Scan for the cell matching the given text and deliver its (x, y) coordinate at center. 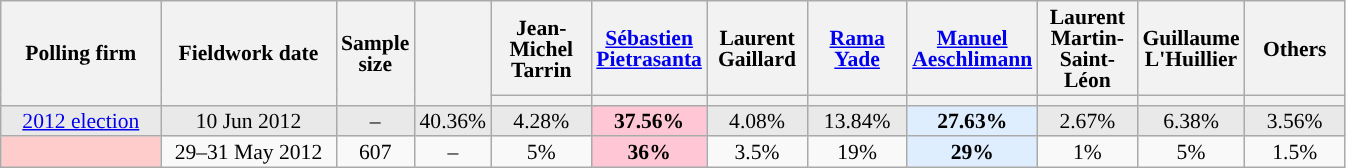
37.56% (649, 120)
Others (1295, 48)
Polling firm (81, 53)
Jean-Michel Tarrin (541, 48)
Fieldwork date (248, 53)
27.63% (972, 120)
3.56% (1295, 120)
29–31 May 2012 (248, 152)
607 (375, 152)
13.84% (857, 120)
Samplesize (375, 53)
Sébastien Pietrasanta (649, 48)
2012 election (81, 120)
19% (857, 152)
40.36% (452, 120)
36% (649, 152)
2.67% (1087, 120)
Rama Yade (857, 48)
Guillaume L'Huillier (1190, 48)
1% (1087, 152)
29% (972, 152)
3.5% (757, 152)
4.28% (541, 120)
1.5% (1295, 152)
10 Jun 2012 (248, 120)
Laurent Gaillard (757, 48)
Manuel Aeschlimann (972, 48)
4.08% (757, 120)
6.38% (1190, 120)
Laurent Martin-Saint-Léon (1087, 48)
